Return (x, y) of the center of cell containing provided text 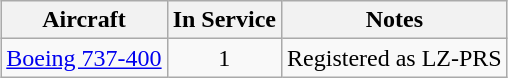
Registered as LZ-PRS (395, 58)
In Service (224, 20)
Aircraft (84, 20)
Boeing 737-400 (84, 58)
Notes (395, 20)
1 (224, 58)
